Scan for the cell matching the given text and deliver its [X, Y] coordinate at center. 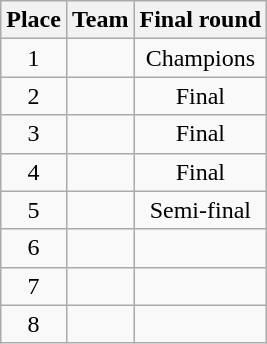
Final round [200, 20]
7 [34, 286]
Place [34, 20]
Semi-final [200, 210]
Team [100, 20]
6 [34, 248]
5 [34, 210]
3 [34, 134]
4 [34, 172]
Champions [200, 58]
2 [34, 96]
8 [34, 324]
1 [34, 58]
